Return the [x, y] coordinate for the center point of the cell that contains the specified text.  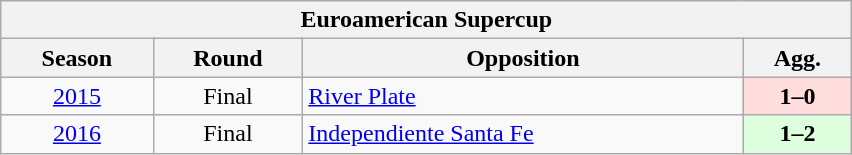
Agg. [798, 58]
Season [77, 58]
Independiente Santa Fe [523, 134]
Round [228, 58]
Euroamerican Supercup [426, 20]
1–2 [798, 134]
Opposition [523, 58]
River Plate [523, 96]
2016 [77, 134]
2015 [77, 96]
1–0 [798, 96]
